Output the (x, y) coordinate of the center of the cell containing the given text.  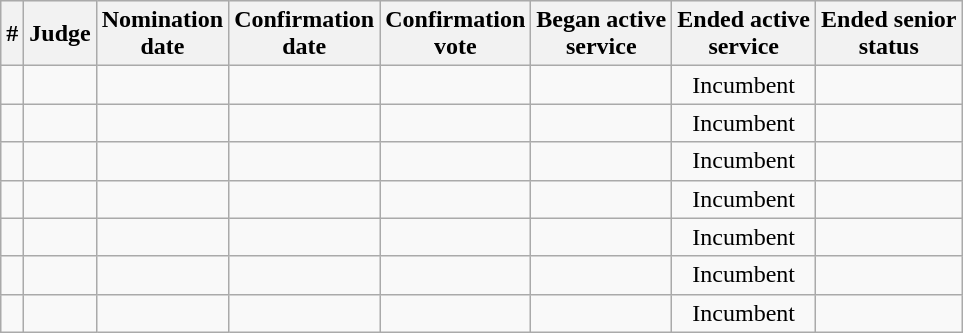
# (12, 34)
Nominationdate (162, 34)
Ended activeservice (744, 34)
Began activeservice (602, 34)
Confirmationvote (456, 34)
Confirmationdate (304, 34)
Judge (60, 34)
Ended seniorstatus (889, 34)
